Locate the cell with the specified text and output its [x, y] center coordinate. 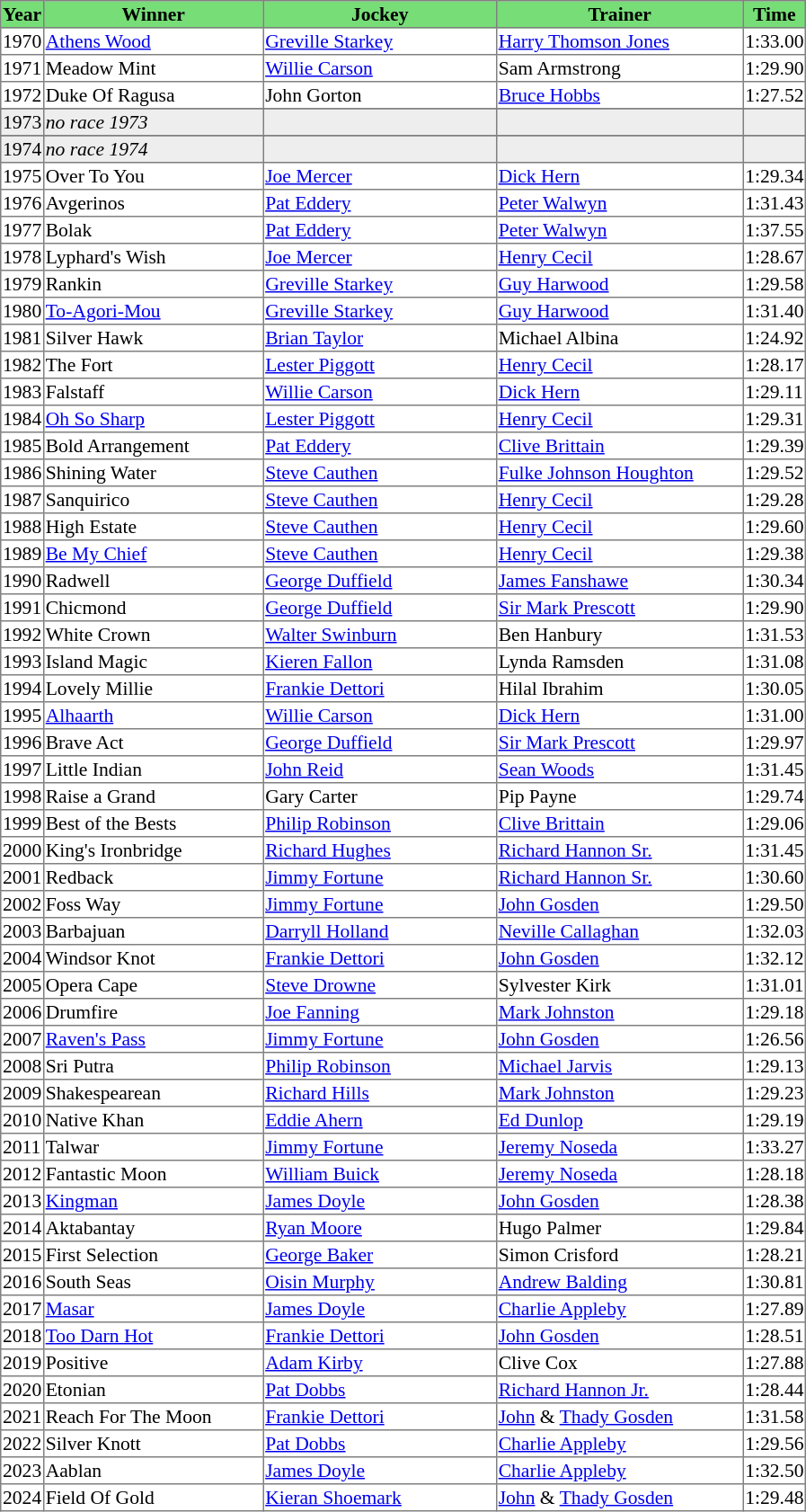
Alhaarth [153, 716]
2002 [22, 904]
Andrew Balding [619, 1282]
1989 [22, 554]
1:33.27 [775, 1147]
Michael Albina [619, 338]
Too Darn Hot [153, 1336]
Over To You [153, 176]
Athens Wood [153, 41]
1:29.31 [775, 419]
Little Indian [153, 769]
2018 [22, 1336]
Year [22, 14]
Native Khan [153, 1120]
Ryan Moore [380, 1228]
Positive [153, 1363]
1979 [22, 284]
Sam Armstrong [619, 68]
2005 [22, 985]
White Crown [153, 635]
Shining Water [153, 473]
Redback [153, 877]
1:37.55 [775, 230]
1987 [22, 500]
Raven's Pass [153, 1039]
Fantastic Moon [153, 1174]
Shakespearean [153, 1093]
Richard Hughes [380, 850]
1988 [22, 527]
1:31.58 [775, 1417]
James Fanshawe [619, 581]
John Reid [380, 769]
1994 [22, 689]
Falstaff [153, 392]
1:28.17 [775, 365]
1:29.48 [775, 1498]
1:29.84 [775, 1228]
1:31.08 [775, 662]
1:29.13 [775, 1066]
2010 [22, 1120]
1:27.88 [775, 1363]
William Buick [380, 1174]
Drumfire [153, 1012]
2015 [22, 1255]
1998 [22, 796]
1:27.52 [775, 95]
Bolak [153, 230]
High Estate [153, 527]
1:29.56 [775, 1444]
Adam Kirby [380, 1363]
1995 [22, 716]
1:29.28 [775, 500]
1973 [22, 122]
To-Agori-Mou [153, 311]
1:26.56 [775, 1039]
Island Magic [153, 662]
Michael Jarvis [619, 1066]
1:29.18 [775, 1012]
1996 [22, 743]
1999 [22, 823]
1:28.18 [775, 1174]
1986 [22, 473]
2016 [22, 1282]
1:29.38 [775, 554]
Duke Of Ragusa [153, 95]
Hilal Ibrahim [619, 689]
1970 [22, 41]
Winner [153, 14]
2017 [22, 1309]
1:29.50 [775, 904]
Sylvester Kirk [619, 985]
1982 [22, 365]
Sean Woods [619, 769]
1980 [22, 311]
1:28.21 [775, 1255]
Ed Dunlop [619, 1120]
Ben Hanbury [619, 635]
2007 [22, 1039]
2000 [22, 850]
1991 [22, 608]
1:27.89 [775, 1309]
no race 1973 [153, 122]
Avgerinos [153, 203]
1997 [22, 769]
2006 [22, 1012]
1:24.92 [775, 338]
Darryll Holland [380, 931]
1:29.34 [775, 176]
Gary Carter [380, 796]
Windsor Knot [153, 958]
Bruce Hobbs [619, 95]
Reach For The Moon [153, 1417]
Meadow Mint [153, 68]
1992 [22, 635]
1:29.74 [775, 796]
1:28.38 [775, 1201]
1977 [22, 230]
Harry Thomson Jones [619, 41]
Be My Chief [153, 554]
2011 [22, 1147]
The Fort [153, 365]
1993 [22, 662]
1981 [22, 338]
Lovely Millie [153, 689]
Kingman [153, 1201]
Neville Callaghan [619, 931]
1978 [22, 257]
1:31.53 [775, 635]
2024 [22, 1498]
Masar [153, 1309]
Brave Act [153, 743]
2014 [22, 1228]
2012 [22, 1174]
2019 [22, 1363]
1:29.58 [775, 284]
Silver Hawk [153, 338]
1:29.97 [775, 743]
1:28.67 [775, 257]
Pip Payne [619, 796]
1:29.19 [775, 1120]
First Selection [153, 1255]
1:32.12 [775, 958]
Time [775, 14]
Aablan [153, 1471]
1:28.51 [775, 1336]
2004 [22, 958]
2023 [22, 1471]
1975 [22, 176]
Barbajuan [153, 931]
2021 [22, 1417]
Oh So Sharp [153, 419]
Jockey [380, 14]
1985 [22, 446]
1:29.39 [775, 446]
1:30.05 [775, 689]
Richard Hills [380, 1093]
2009 [22, 1093]
Sri Putra [153, 1066]
Talwar [153, 1147]
Brian Taylor [380, 338]
2020 [22, 1390]
George Baker [380, 1255]
King's Ironbridge [153, 850]
Trainer [619, 14]
2003 [22, 931]
Silver Knott [153, 1444]
Walter Swinburn [380, 635]
1:29.11 [775, 392]
1:29.06 [775, 823]
Clive Cox [619, 1363]
1:31.43 [775, 203]
2001 [22, 877]
1983 [22, 392]
Aktabantay [153, 1228]
1974 [22, 149]
1971 [22, 68]
Best of the Bests [153, 823]
Rankin [153, 284]
Sanquirico [153, 500]
2022 [22, 1444]
Etonian [153, 1390]
no race 1974 [153, 149]
Opera Cape [153, 985]
Kieran Shoemark [380, 1498]
Eddie Ahern [380, 1120]
1:32.03 [775, 931]
Bold Arrangement [153, 446]
2008 [22, 1066]
1:29.60 [775, 527]
1:31.40 [775, 311]
1984 [22, 419]
1972 [22, 95]
Lyphard's Wish [153, 257]
Fulke Johnson Houghton [619, 473]
1:29.23 [775, 1093]
1:32.50 [775, 1471]
Kieren Fallon [380, 662]
Joe Fanning [380, 1012]
1976 [22, 203]
John Gorton [380, 95]
Field Of Gold [153, 1498]
Simon Crisford [619, 1255]
Steve Drowne [380, 985]
1990 [22, 581]
Radwell [153, 581]
Hugo Palmer [619, 1228]
Richard Hannon Jr. [619, 1390]
Lynda Ramsden [619, 662]
1:31.00 [775, 716]
1:31.01 [775, 985]
2013 [22, 1201]
Foss Way [153, 904]
1:30.34 [775, 581]
Oisin Murphy [380, 1282]
Chicmond [153, 608]
1:29.52 [775, 473]
1:28.44 [775, 1390]
1:30.60 [775, 877]
1:30.81 [775, 1282]
Raise a Grand [153, 796]
South Seas [153, 1282]
1:33.00 [775, 41]
